Identify which cell holds the provided text, then report its [X, Y] central coordinate. 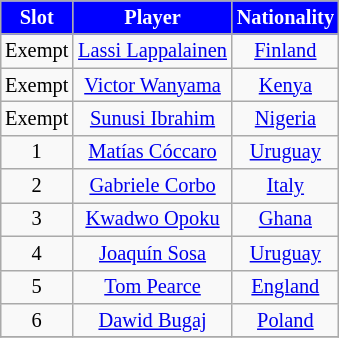
Sunusi Ibrahim [152, 118]
Nationality [286, 17]
Lassi Lappalainen [152, 51]
Tom Pearce [152, 287]
Dawid Bugaj [152, 320]
Finland [286, 51]
Poland [286, 320]
Kenya [286, 85]
Gabriele Corbo [152, 186]
Joaquín Sosa [152, 253]
Italy [286, 186]
England [286, 287]
5 [36, 287]
Kwadwo Opoku [152, 219]
Slot [36, 17]
Matías Cóccaro [152, 152]
2 [36, 186]
Player [152, 17]
Nigeria [286, 118]
Victor Wanyama [152, 85]
1 [36, 152]
Ghana [286, 219]
4 [36, 253]
6 [36, 320]
3 [36, 219]
